Pinpoint the cell where the given text exists, returning its [x, y] midpoint coordinate. 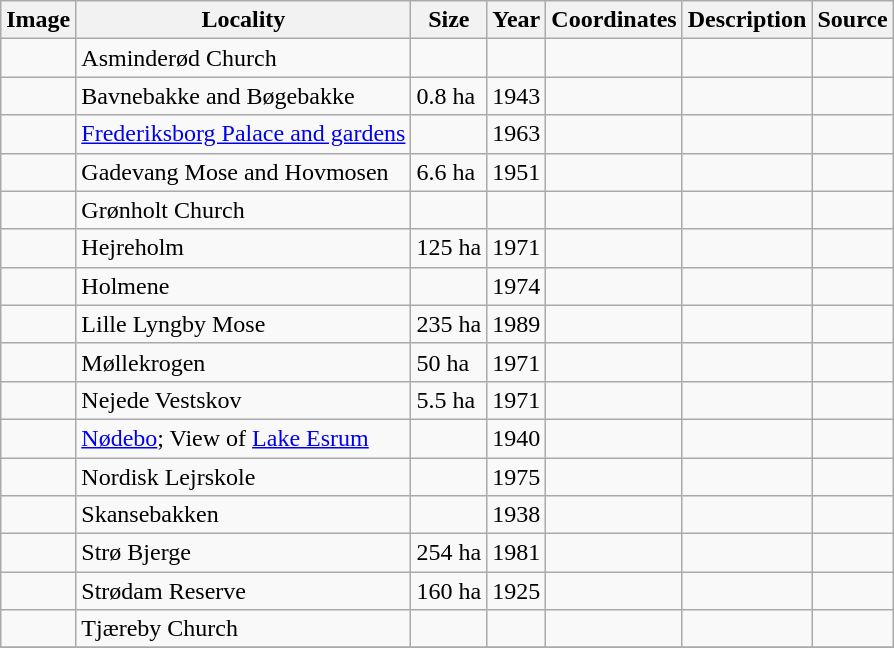
Strødam Reserve [244, 591]
Frederiksborg Palace and gardens [244, 134]
Nødebo; View of Lake Esrum [244, 438]
254 ha [449, 553]
Strø Bjerge [244, 553]
1951 [516, 172]
Year [516, 20]
Locality [244, 20]
1981 [516, 553]
160 ha [449, 591]
235 ha [449, 324]
1963 [516, 134]
Grønholt Church [244, 210]
Image [38, 20]
1943 [516, 96]
1989 [516, 324]
0.8 ha [449, 96]
Lille Lyngby Mose [244, 324]
Hejreholm [244, 248]
1940 [516, 438]
Size [449, 20]
Description [747, 20]
Skansebakken [244, 515]
1975 [516, 477]
1974 [516, 286]
Gadevang Mose and Hovmosen [244, 172]
Nordisk Lejrskole [244, 477]
50 ha [449, 362]
1938 [516, 515]
1925 [516, 591]
5.5 ha [449, 400]
125 ha [449, 248]
Tjæreby Church [244, 629]
Nejede Vestskov [244, 400]
6.6 ha [449, 172]
Bavnebakke and Bøgebakke [244, 96]
Holmene [244, 286]
Source [852, 20]
Asminderød Church [244, 58]
Coordinates [614, 20]
Møllekrogen [244, 362]
